Find where the given text appears and provide that cell's center as [X, Y] coordinate. 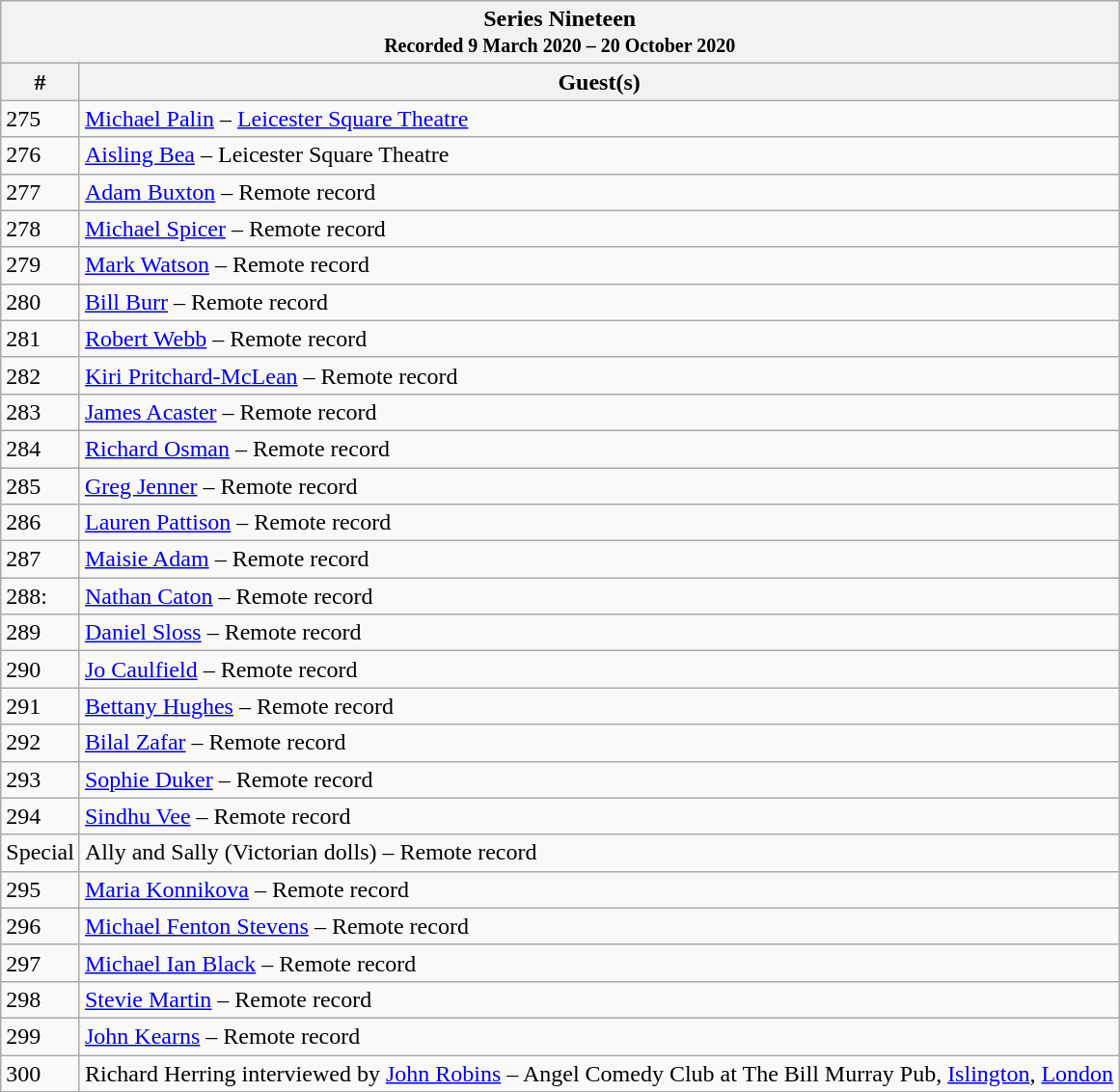
Kiri Pritchard-McLean – Remote record [598, 375]
# [41, 82]
Guest(s) [598, 82]
299 [41, 1036]
298 [41, 999]
287 [41, 560]
275 [41, 119]
Daniel Sloss – Remote record [598, 633]
Bettany Hughes – Remote record [598, 706]
280 [41, 302]
292 [41, 743]
Sindhu Vee – Remote record [598, 816]
284 [41, 449]
286 [41, 523]
James Acaster – Remote record [598, 412]
294 [41, 816]
Michael Spicer – Remote record [598, 229]
John Kearns – Remote record [598, 1036]
289 [41, 633]
Nathan Caton – Remote record [598, 596]
Mark Watson – Remote record [598, 265]
300 [41, 1074]
276 [41, 155]
293 [41, 779]
Aisling Bea – Leicester Square Theatre [598, 155]
Greg Jenner – Remote record [598, 485]
Maria Konnikova – Remote record [598, 889]
Jo Caulfield – Remote record [598, 669]
Adam Buxton – Remote record [598, 192]
Michael Fenton Stevens – Remote record [598, 926]
279 [41, 265]
Bill Burr – Remote record [598, 302]
291 [41, 706]
Lauren Pattison – Remote record [598, 523]
288: [41, 596]
278 [41, 229]
285 [41, 485]
Robert Webb – Remote record [598, 339]
Stevie Martin – Remote record [598, 999]
281 [41, 339]
Ally and Sally (Victorian dolls) – Remote record [598, 853]
Special [41, 853]
282 [41, 375]
Series NineteenRecorded 9 March 2020 – 20 October 2020 [560, 33]
290 [41, 669]
Maisie Adam – Remote record [598, 560]
Richard Herring interviewed by John Robins – Angel Comedy Club at The Bill Murray Pub, Islington, London [598, 1074]
Michael Palin – Leicester Square Theatre [598, 119]
297 [41, 963]
296 [41, 926]
Sophie Duker – Remote record [598, 779]
277 [41, 192]
Bilal Zafar – Remote record [598, 743]
Richard Osman – Remote record [598, 449]
283 [41, 412]
Michael Ian Black – Remote record [598, 963]
295 [41, 889]
